Return [x, y] of the center of cell containing provided text 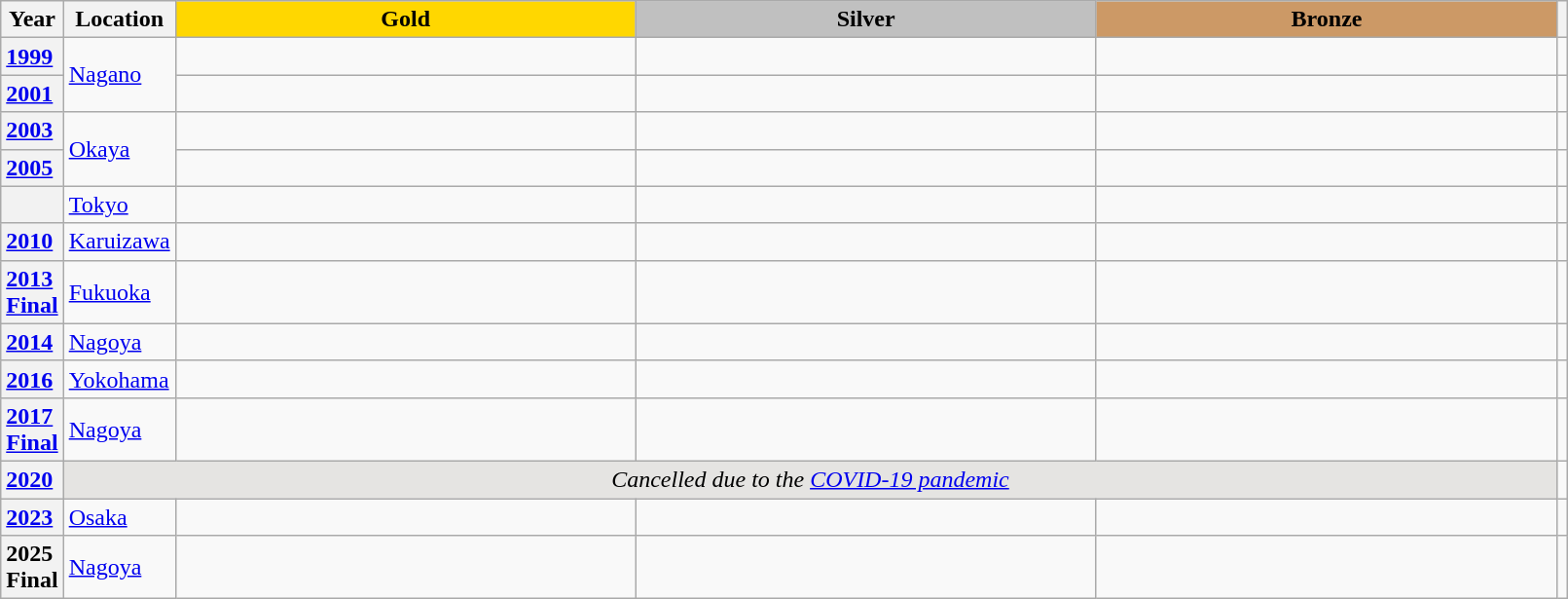
Okaya [119, 149]
Bronze [1327, 19]
2025 Final [32, 567]
Yokohama [119, 379]
2023 [32, 517]
2001 [32, 94]
2013 Final [32, 292]
Nagano [119, 75]
Cancelled due to the COVID-19 pandemic [810, 479]
Tokyo [119, 205]
Silver [866, 19]
2017 Final [32, 429]
2014 [32, 342]
Fukuoka [119, 292]
Gold [405, 19]
2003 [32, 131]
1999 [32, 56]
Year [32, 19]
2016 [32, 379]
2010 [32, 242]
Location [119, 19]
2020 [32, 479]
Osaka [119, 517]
Karuizawa [119, 242]
2005 [32, 168]
